Detect which cell encompasses the target text, then output its [X, Y] center coordinate. 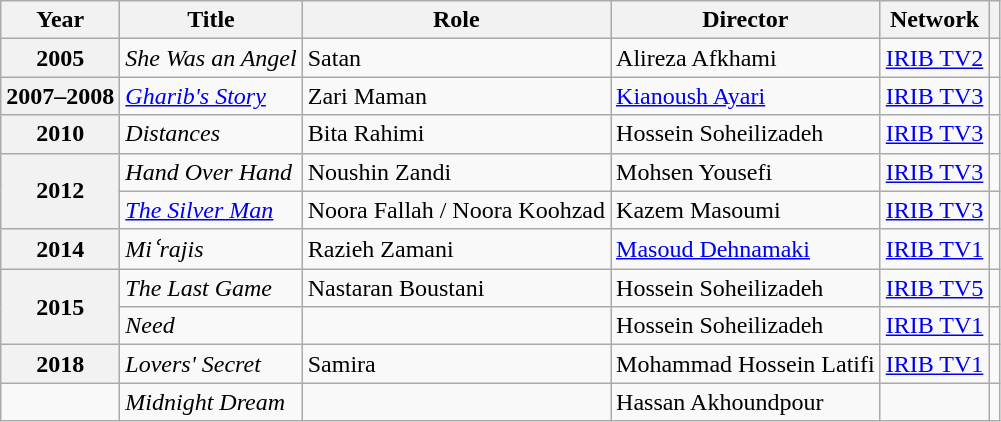
Hand Over Hand [211, 172]
2007–2008 [60, 96]
Gharib's Story [211, 96]
2005 [60, 58]
Razieh Zamani [456, 249]
Samira [456, 364]
Distances [211, 134]
Midnight Dream [211, 402]
Bita Rahimi [456, 134]
Lovers' Secret [211, 364]
Miʿrajis [211, 249]
Kianoush Ayari [746, 96]
Nastaran Boustani [456, 288]
2012 [60, 191]
IRIB TV2 [934, 58]
Noora Fallah / Noora Koohzad [456, 210]
She Was an Angel [211, 58]
Year [60, 20]
Mohammad Hossein Latifi [746, 364]
2018 [60, 364]
The Silver Man [211, 210]
2015 [60, 307]
2010 [60, 134]
Satan [456, 58]
2014 [60, 249]
Hassan Akhoundpour [746, 402]
The Last Game [211, 288]
Mohsen Yousefi [746, 172]
Noushin Zandi [456, 172]
Need [211, 326]
Role [456, 20]
Network [934, 20]
Director [746, 20]
Kazem Masoumi [746, 210]
Zari Maman [456, 96]
Title [211, 20]
Alireza Afkhami [746, 58]
Masoud Dehnamaki [746, 249]
IRIB TV5 [934, 288]
